Provide the [x, y] coordinate of the cell's center where the given text is located.  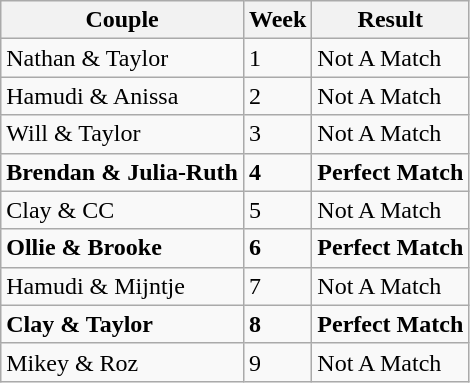
Clay & Taylor [122, 324]
Nathan & Taylor [122, 58]
8 [277, 324]
9 [277, 362]
Clay & CC [122, 210]
Result [390, 20]
4 [277, 172]
Hamudi & Mijntje [122, 286]
2 [277, 96]
3 [277, 134]
Week [277, 20]
Mikey & Roz [122, 362]
7 [277, 286]
Hamudi & Anissa [122, 96]
Will & Taylor [122, 134]
Ollie & Brooke [122, 248]
1 [277, 58]
5 [277, 210]
Brendan & Julia-Ruth [122, 172]
6 [277, 248]
Couple [122, 20]
